Identify which cell holds the provided text, then report its (X, Y) central coordinate. 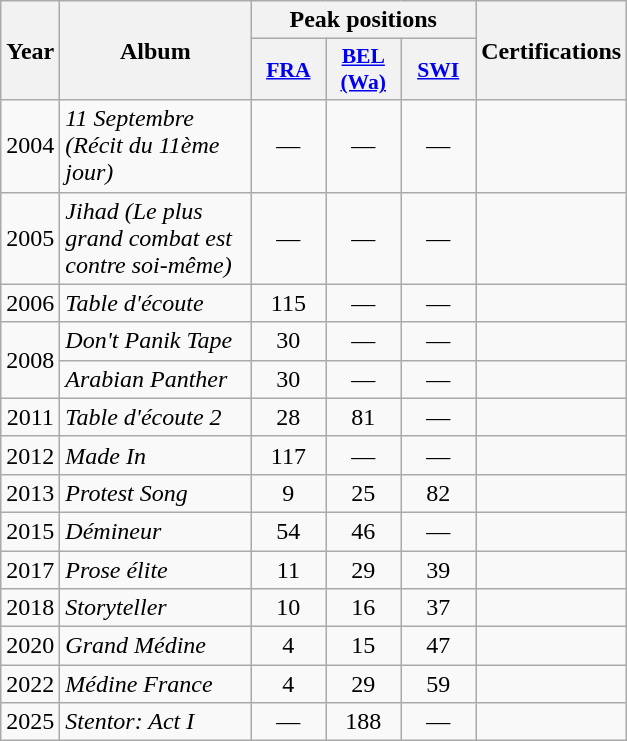
11 (288, 569)
Table d'écoute (156, 303)
2013 (30, 493)
9 (288, 493)
Stentor: Act I (156, 722)
Jihad (Le plus grand combat est contre soi-même) (156, 238)
Don't Panik Tape (156, 341)
37 (438, 608)
2005 (30, 238)
188 (364, 722)
10 (288, 608)
25 (364, 493)
Made In (156, 455)
46 (364, 531)
2022 (30, 684)
2020 (30, 646)
Table d'écoute 2 (156, 417)
15 (364, 646)
Arabian Panther (156, 379)
11 Septembre (Récit du 11ème jour) (156, 146)
Protest Song (156, 493)
2006 (30, 303)
Storyteller (156, 608)
2015 (30, 531)
39 (438, 569)
115 (288, 303)
2018 (30, 608)
16 (364, 608)
Grand Médine (156, 646)
2004 (30, 146)
Peak positions (364, 20)
47 (438, 646)
2017 (30, 569)
54 (288, 531)
2012 (30, 455)
Démineur (156, 531)
2011 (30, 417)
Album (156, 50)
Certifications (552, 50)
Prose élite (156, 569)
81 (364, 417)
28 (288, 417)
BEL (Wa) (364, 70)
82 (438, 493)
Médine France (156, 684)
FRA (288, 70)
117 (288, 455)
2008 (30, 360)
SWI (438, 70)
2025 (30, 722)
Year (30, 50)
59 (438, 684)
